Determine the (X, Y) coordinate at the center of the cell enclosing the given text.  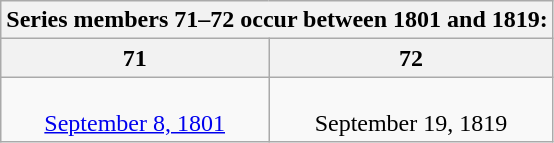
September 8, 1801 (135, 110)
Series members 71–72 occur between 1801 and 1819: (278, 20)
71 (135, 58)
September 19, 1819 (412, 110)
72 (412, 58)
